Extract the [x, y] coordinate from the center of the cell holding the provided text.  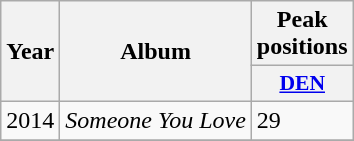
Someone You Love [156, 120]
Album [156, 52]
Year [30, 52]
DEN [302, 84]
Peak positions [302, 34]
2014 [30, 120]
29 [302, 120]
